Output the (X, Y) coordinate of the center of the cell containing the given text.  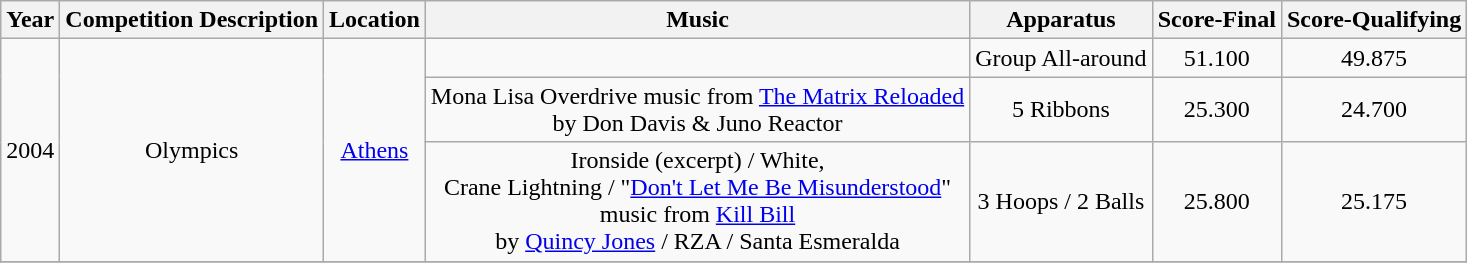
5 Ribbons (1061, 110)
Olympics (192, 150)
25.300 (1216, 110)
25.800 (1216, 202)
Score-Final (1216, 20)
51.100 (1216, 58)
3 Hoops / 2 Balls (1061, 202)
49.875 (1374, 58)
Year (30, 20)
Competition Description (192, 20)
24.700 (1374, 110)
Score-Qualifying (1374, 20)
Group All-around (1061, 58)
Ironside (excerpt) / White, Crane Lightning / "Don't Let Me Be Misunderstood" music from Kill Bill by Quincy Jones / RZA / Santa Esmeralda (697, 202)
Mona Lisa Overdrive music from The Matrix Reloaded by Don Davis & Juno Reactor (697, 110)
Music (697, 20)
25.175 (1374, 202)
Apparatus (1061, 20)
Athens (375, 150)
2004 (30, 150)
Location (375, 20)
